For the text-containing cell, return its midpoint in [X, Y] coordinate format. 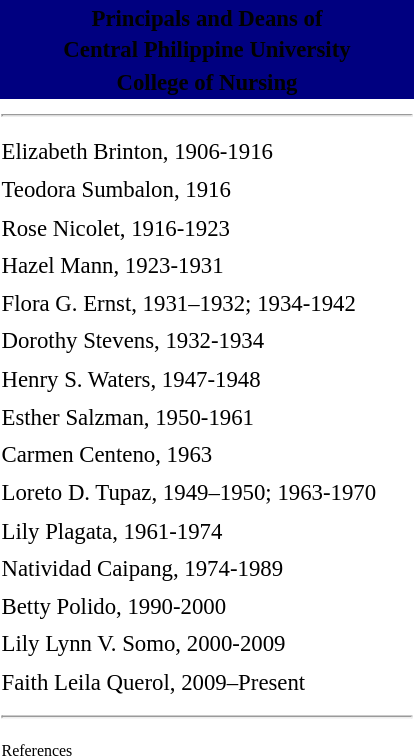
Rose Nicolet, 1916-1923 [204, 226]
Natividad Caipang, 1974-1989 [204, 568]
Betty Polido, 1990-2000 [204, 606]
Principals and Deans ofCentral Philippine University College of Nursing [207, 50]
Carmen Centeno, 1963 [204, 454]
Teodora Sumbalon, 1916 [204, 188]
Dorothy Stevens, 1932-1934 [204, 340]
Flora G. Ernst, 1931–1932; 1934-1942 [204, 302]
Henry S. Waters, 1947-1948 [204, 378]
Esther Salzman, 1950-1961 [204, 416]
Elizabeth Brinton, 1906-1916 [204, 150]
Faith Leila Querol, 2009–Present [204, 682]
Lily Lynn V. Somo, 2000-2009 [204, 644]
Hazel Mann, 1923-1931 [204, 264]
Lily Plagata, 1961-1974 [204, 530]
Loreto D. Tupaz, 1949–1950; 1963-1970 [204, 492]
